Return the [x, y] coordinate for the center point of the cell that contains the specified text.  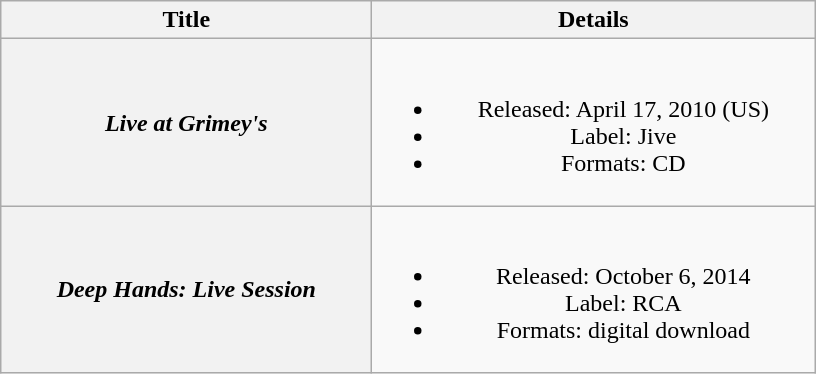
Details [594, 20]
Released: April 17, 2010 (US)Label: JiveFormats: CD [594, 122]
Title [186, 20]
Released: October 6, 2014Label: RCAFormats: digital download [594, 290]
Deep Hands: Live Session [186, 290]
Live at Grimey's [186, 122]
